Detect which cell encompasses the target text, then output its (x, y) center coordinate. 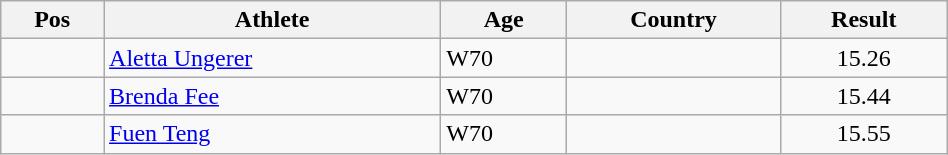
Result (864, 20)
Aletta Ungerer (272, 58)
Athlete (272, 20)
Brenda Fee (272, 96)
Country (674, 20)
15.44 (864, 96)
15.26 (864, 58)
15.55 (864, 134)
Age (504, 20)
Pos (52, 20)
Fuen Teng (272, 134)
